Determine the (X, Y) coordinate at the center of the cell enclosing the given text.  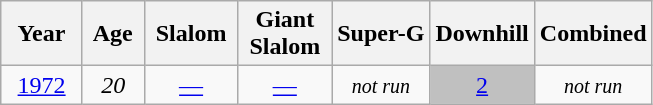
1972 (42, 85)
2 (482, 85)
Year (42, 34)
Super-G (381, 34)
Combined (593, 34)
Age (113, 34)
Slalom (191, 34)
Downhill (482, 34)
Giant Slalom (285, 34)
20 (113, 85)
